Output the [x, y] coordinate of the center of the cell containing the given text.  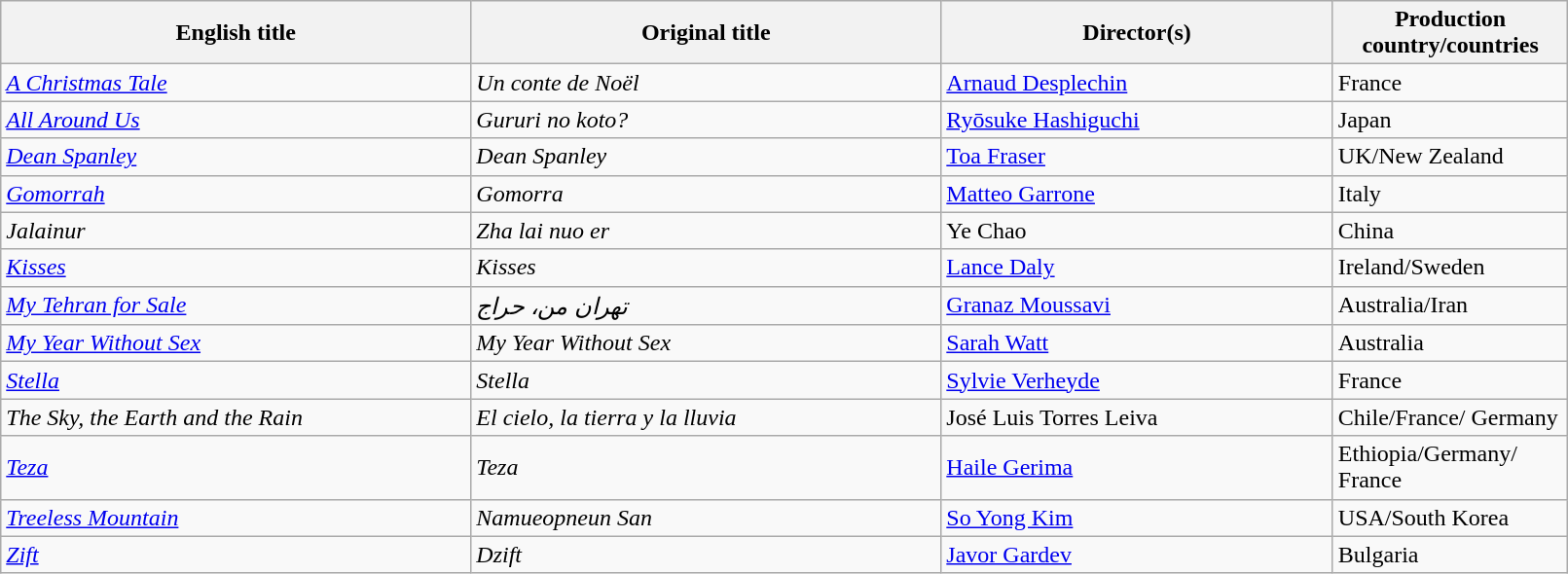
Dzift [707, 555]
Ye Chao [1137, 231]
Zha lai nuo er [707, 231]
Jalainur [236, 231]
A Christmas Tale [236, 83]
So Yong Kim [1137, 518]
Ireland/Sweden [1450, 268]
Australia/Iran [1450, 305]
El cielo, la tierra y la lluvia [707, 417]
Javor Gardev [1137, 555]
My Tehran for Sale [236, 305]
Matteo Garrone [1137, 194]
Director(s) [1137, 33]
China [1450, 231]
Un conte de Noël [707, 83]
Ethiopia/Germany/ France [1450, 467]
Zift [236, 555]
USA/South Korea [1450, 518]
Australia [1450, 343]
Granaz Moussavi [1137, 305]
The Sky, the Earth and the Rain [236, 417]
Lance Daly [1137, 268]
Bulgaria [1450, 555]
Toa Fraser [1137, 157]
Gomorrah [236, 194]
Gomorra [707, 194]
Italy [1450, 194]
Haile Gerima [1137, 467]
Sylvie Verheyde [1137, 380]
UK/New Zealand [1450, 157]
English title [236, 33]
Ryōsuke Hashiguchi [1137, 120]
تهران من، حراج [707, 305]
Original title [707, 33]
Japan [1450, 120]
Arnaud Desplechin [1137, 83]
Chile/France/ Germany [1450, 417]
Treeless Mountain [236, 518]
Gururi no koto? [707, 120]
Production country/countries [1450, 33]
José Luis Torres Leiva [1137, 417]
Namueopneun San [707, 518]
Sarah Watt [1137, 343]
All Around Us [236, 120]
